For the text-containing cell, return its midpoint in (x, y) coordinate format. 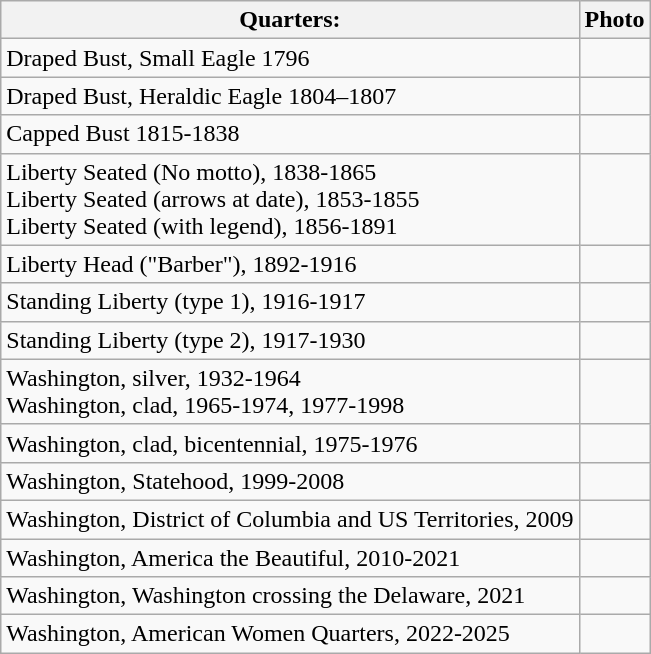
Washington, District of Columbia and US Territories, 2009 (290, 519)
Standing Liberty (type 1), 1916-1917 (290, 302)
Washington, Statehood, 1999-2008 (290, 481)
Liberty Seated (No motto), 1838-1865Liberty Seated (arrows at date), 1853-1855Liberty Seated (with legend), 1856-1891 (290, 199)
Washington, clad, bicentennial, 1975-1976 (290, 443)
Washington, America the Beautiful, 2010-2021 (290, 557)
Capped Bust 1815-1838 (290, 134)
Quarters: (290, 20)
Liberty Head ("Barber"), 1892-1916 (290, 264)
Washington, American Women Quarters, 2022-2025 (290, 634)
Washington, Washington crossing the Delaware, 2021 (290, 596)
Washington, silver, 1932-1964Washington, clad, 1965-1974, 1977-1998 (290, 392)
Photo (614, 20)
Draped Bust, Heraldic Eagle 1804–1807 (290, 96)
Standing Liberty (type 2), 1917-1930 (290, 340)
Draped Bust, Small Eagle 1796 (290, 58)
